Provide the (x, y) coordinate of the cell's center where the given text is located.  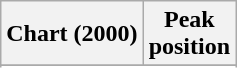
Chart (2000) (72, 34)
Peakposition (189, 34)
